For the text-containing cell, return its midpoint in (X, Y) coordinate format. 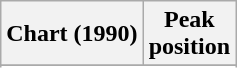
Peakposition (189, 34)
Chart (1990) (72, 34)
